Determine the (x, y) coordinate at the center of the cell enclosing the given text.  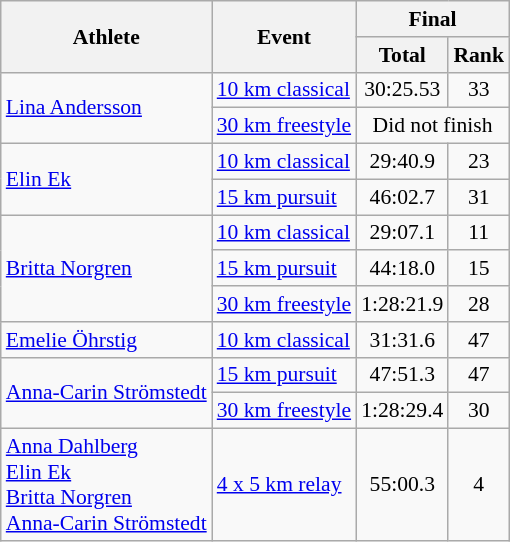
47:51.3 (402, 375)
Did not finish (432, 126)
46:02.7 (402, 197)
Lina Andersson (106, 108)
31 (478, 197)
30 (478, 411)
1:28:21.9 (402, 304)
Anna-Carin Strömstedt (106, 392)
1:28:29.4 (402, 411)
29:40.9 (402, 162)
Anna DahlbergElin EkBritta NorgrenAnna-Carin Strömstedt (106, 485)
11 (478, 233)
4 (478, 485)
29:07.1 (402, 233)
Elin Ek (106, 180)
44:18.0 (402, 269)
Total (402, 55)
Athlete (106, 36)
4 x 5 km relay (284, 485)
33 (478, 90)
Final (432, 19)
28 (478, 304)
31:31.6 (402, 340)
Emelie Öhrstig (106, 340)
15 (478, 269)
Rank (478, 55)
55:00.3 (402, 485)
Britta Norgren (106, 268)
30:25.53 (402, 90)
Event (284, 36)
23 (478, 162)
